Return the [X, Y] coordinate for the center point of the cell that contains the specified text.  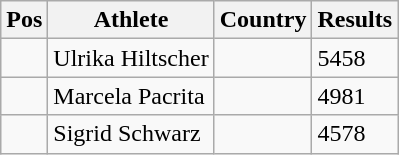
Marcela Pacrita [131, 96]
Ulrika Hiltscher [131, 58]
4981 [355, 96]
4578 [355, 134]
Results [355, 20]
Athlete [131, 20]
Pos [24, 20]
Country [263, 20]
Sigrid Schwarz [131, 134]
5458 [355, 58]
